Scan for the cell matching the given text and deliver its (x, y) coordinate at center. 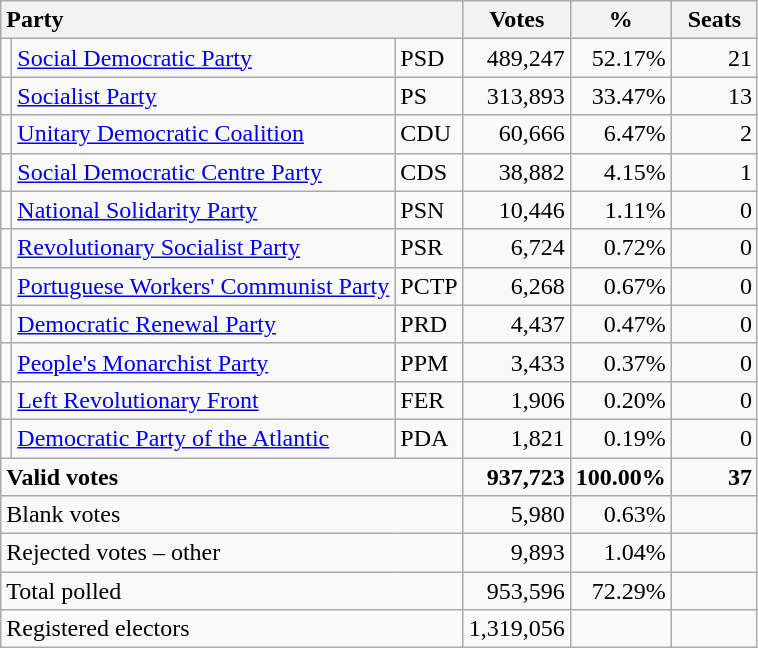
5,980 (516, 515)
0.37% (620, 362)
PSR (429, 248)
PS (429, 96)
1,319,056 (516, 629)
Socialist Party (204, 96)
Unitary Democratic Coalition (204, 134)
PSD (429, 58)
Revolutionary Socialist Party (204, 248)
Social Democratic Centre Party (204, 172)
FER (429, 400)
Votes (516, 20)
0.72% (620, 248)
4.15% (620, 172)
0.63% (620, 515)
People's Monarchist Party (204, 362)
937,723 (516, 477)
33.47% (620, 96)
PSN (429, 210)
Valid votes (232, 477)
21 (714, 58)
38,882 (516, 172)
100.00% (620, 477)
1,821 (516, 438)
1.04% (620, 553)
489,247 (516, 58)
9,893 (516, 553)
6,268 (516, 286)
Democratic Party of the Atlantic (204, 438)
2 (714, 134)
0.67% (620, 286)
3,433 (516, 362)
4,437 (516, 324)
PPM (429, 362)
1 (714, 172)
13 (714, 96)
PDA (429, 438)
CDU (429, 134)
0.19% (620, 438)
6.47% (620, 134)
6,724 (516, 248)
Blank votes (232, 515)
60,666 (516, 134)
National Solidarity Party (204, 210)
0.47% (620, 324)
Rejected votes – other (232, 553)
1.11% (620, 210)
PRD (429, 324)
10,446 (516, 210)
Social Democratic Party (204, 58)
Left Revolutionary Front (204, 400)
CDS (429, 172)
72.29% (620, 591)
1,906 (516, 400)
Party (232, 20)
% (620, 20)
52.17% (620, 58)
37 (714, 477)
PCTP (429, 286)
953,596 (516, 591)
313,893 (516, 96)
Democratic Renewal Party (204, 324)
0.20% (620, 400)
Seats (714, 20)
Total polled (232, 591)
Registered electors (232, 629)
Portuguese Workers' Communist Party (204, 286)
